Identify which cell holds the provided text, then report its (X, Y) central coordinate. 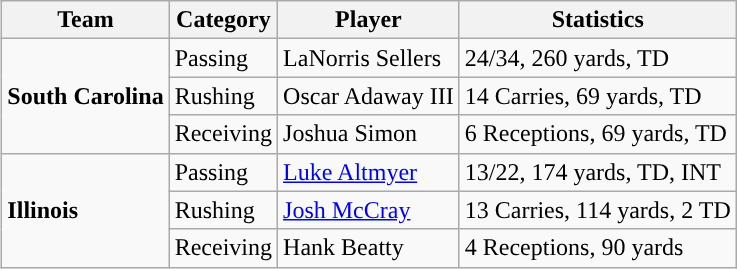
LaNorris Sellers (369, 58)
24/34, 260 yards, TD (598, 58)
Luke Altmyer (369, 172)
Josh McCray (369, 210)
Hank Beatty (369, 248)
6 Receptions, 69 yards, TD (598, 134)
14 Carries, 69 yards, TD (598, 96)
Illinois (86, 210)
Joshua Simon (369, 134)
13/22, 174 yards, TD, INT (598, 172)
Statistics (598, 20)
Oscar Adaway III (369, 96)
South Carolina (86, 96)
Category (223, 20)
13 Carries, 114 yards, 2 TD (598, 210)
4 Receptions, 90 yards (598, 248)
Player (369, 20)
Team (86, 20)
